For the text-containing cell, return its midpoint in [X, Y] coordinate format. 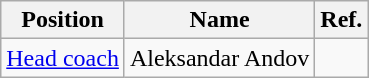
Ref. [342, 20]
Aleksandar Andov [219, 58]
Position [63, 20]
Head coach [63, 58]
Name [219, 20]
